Pinpoint the cell where the given text exists, returning its (X, Y) midpoint coordinate. 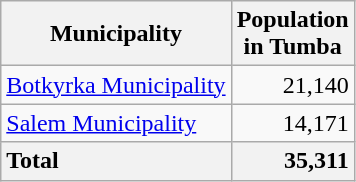
35,311 (292, 161)
Total (116, 161)
14,171 (292, 123)
Salem Municipality (116, 123)
Municipality (116, 34)
Botkyrka Municipality (116, 85)
21,140 (292, 85)
Populationin Tumba (292, 34)
